Identify which cell holds the provided text, then report its [x, y] central coordinate. 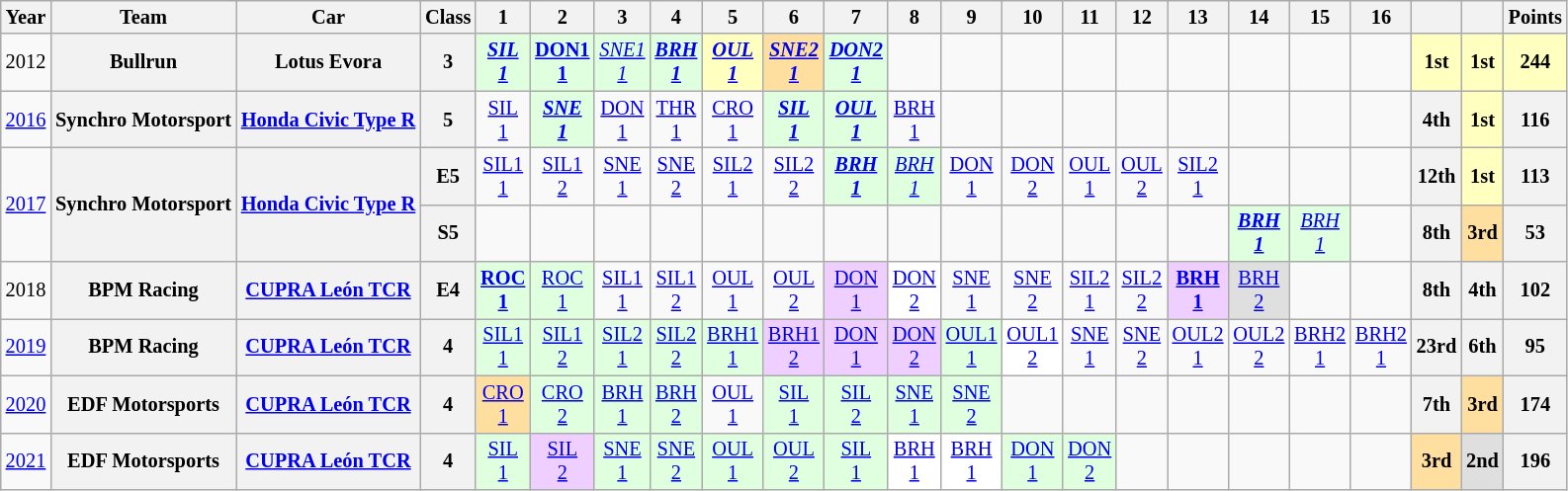
Class [448, 17]
174 [1535, 404]
2 [562, 17]
Car [328, 17]
2017 [26, 204]
2012 [26, 62]
113 [1535, 176]
E4 [448, 290]
116 [1535, 120]
SNE11 [622, 62]
15 [1320, 17]
DON21 [856, 62]
BRH11 [733, 347]
CRO2 [562, 404]
OUL11 [972, 347]
DON11 [562, 62]
S5 [448, 233]
14 [1259, 17]
SNE21 [794, 62]
10 [1032, 17]
Bullrun [143, 62]
2nd [1483, 461]
12 [1142, 17]
OUL12 [1032, 347]
2016 [26, 120]
102 [1535, 290]
1 [502, 17]
13 [1198, 17]
244 [1535, 62]
12th [1437, 176]
THR1 [676, 120]
Points [1535, 17]
23rd [1437, 347]
Year [26, 17]
11 [1089, 17]
8 [915, 17]
95 [1535, 347]
Team [143, 17]
7th [1437, 404]
OUL21 [1198, 347]
16 [1381, 17]
6th [1483, 347]
9 [972, 17]
7 [856, 17]
53 [1535, 233]
Lotus Evora [328, 62]
2019 [26, 347]
2021 [26, 461]
BRH12 [794, 347]
E5 [448, 176]
196 [1535, 461]
6 [794, 17]
2018 [26, 290]
2020 [26, 404]
OUL22 [1259, 347]
